Detect which cell encompasses the target text, then output its (x, y) center coordinate. 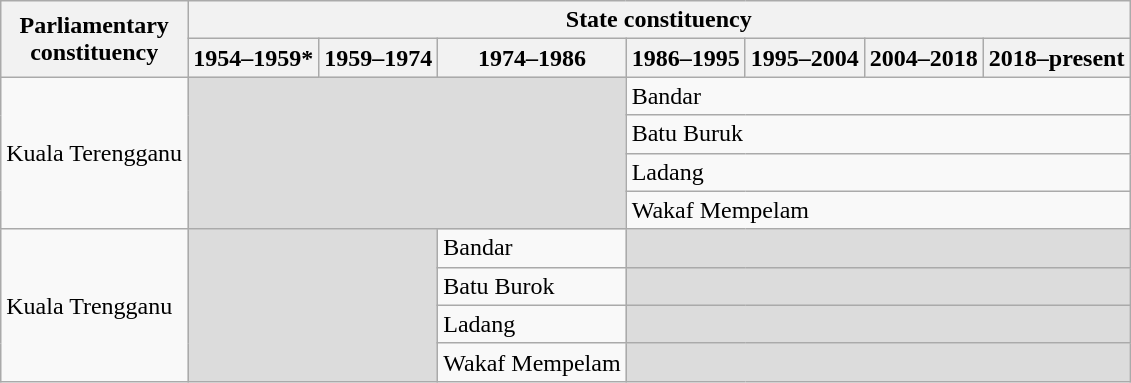
State constituency (659, 20)
Kuala Terengganu (94, 153)
1959–1974 (378, 58)
1995–2004 (804, 58)
1974–1986 (532, 58)
Batu Burok (532, 286)
Parliamentaryconstituency (94, 39)
2004–2018 (924, 58)
1954–1959* (254, 58)
Kuala Trengganu (94, 305)
Batu Buruk (878, 134)
1986–1995 (686, 58)
2018–present (1056, 58)
